Find where the given text appears and provide that cell's center as [x, y] coordinate. 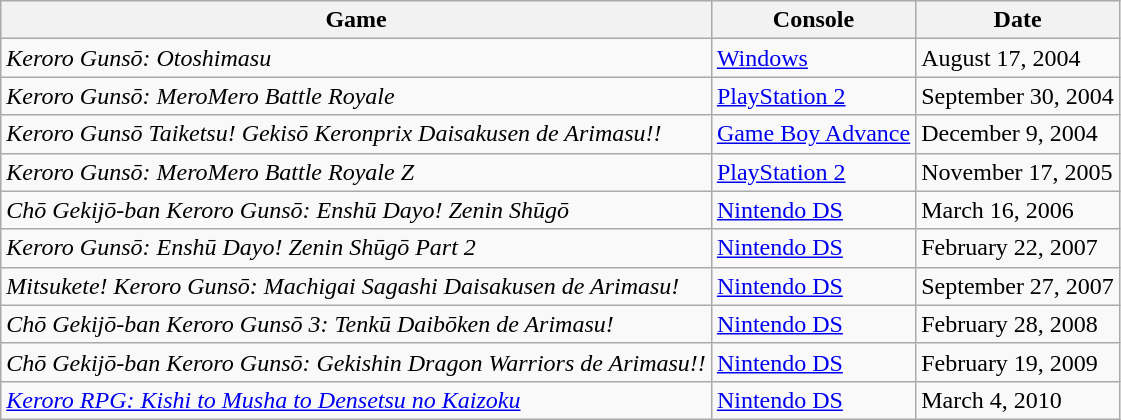
September 27, 2007 [1018, 286]
Console [813, 20]
Keroro Gunsō: MeroMero Battle Royale Z [356, 172]
February 19, 2009 [1018, 362]
Game [356, 20]
Game Boy Advance [813, 134]
Keroro Gunsō Taiketsu! Gekisō Keronprix Daisakusen de Arimasu!! [356, 134]
September 30, 2004 [1018, 96]
Date [1018, 20]
Keroro RPG: Kishi to Musha to Densetsu no Kaizoku [356, 400]
August 17, 2004 [1018, 58]
Windows [813, 58]
December 9, 2004 [1018, 134]
Keroro Gunsō: Enshū Dayo! Zenin Shūgō Part 2 [356, 248]
Chō Gekijō-ban Keroro Gunsō: Gekishin Dragon Warriors de Arimasu!! [356, 362]
February 28, 2008 [1018, 324]
Chō Gekijō-ban Keroro Gunsō: Enshū Dayo! Zenin Shūgō [356, 210]
Keroro Gunsō: Otoshimasu [356, 58]
March 16, 2006 [1018, 210]
March 4, 2010 [1018, 400]
November 17, 2005 [1018, 172]
Mitsukete! Keroro Gunsō: Machigai Sagashi Daisakusen de Arimasu! [356, 286]
Keroro Gunsō: MeroMero Battle Royale [356, 96]
Chō Gekijō-ban Keroro Gunsō 3: Tenkū Daibōken de Arimasu! [356, 324]
February 22, 2007 [1018, 248]
